Capture the cell that displays the provided text and extract its [x, y] central coordinate. 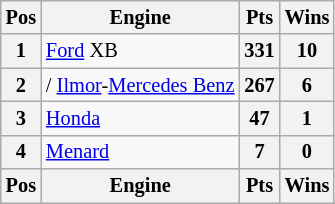
10 [308, 51]
Honda [140, 118]
331 [259, 51]
47 [259, 118]
2 [21, 85]
6 [308, 85]
0 [308, 152]
3 [21, 118]
Menard [140, 152]
7 [259, 152]
267 [259, 85]
4 [21, 152]
/ Ilmor-Mercedes Benz [140, 85]
Ford XB [140, 51]
